From the cell containing the given text, extract its center point as (x, y) coordinate. 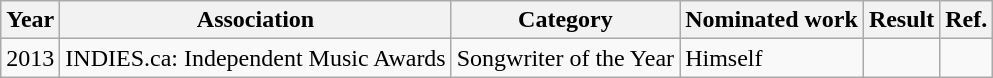
Category (565, 20)
Association (256, 20)
Year (30, 20)
Result (901, 20)
Himself (772, 58)
Nominated work (772, 20)
2013 (30, 58)
Ref. (966, 20)
Songwriter of the Year (565, 58)
INDIES.ca: Independent Music Awards (256, 58)
